Find where the given text appears and provide that cell's center as [X, Y] coordinate. 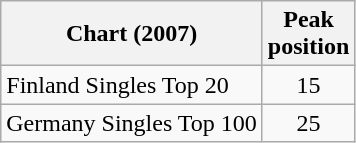
25 [308, 123]
Germany Singles Top 100 [132, 123]
Peakposition [308, 34]
15 [308, 85]
Chart (2007) [132, 34]
Finland Singles Top 20 [132, 85]
